Return [x, y] of the center of cell containing provided text 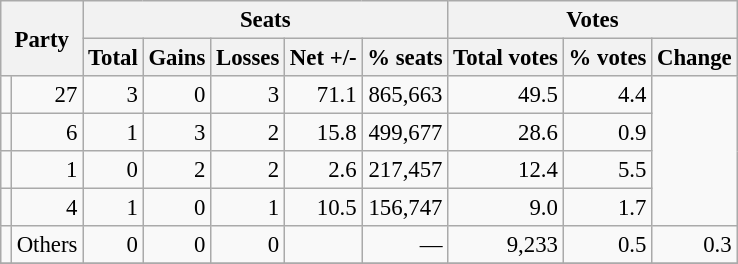
Seats [266, 20]
Losses [248, 58]
156,747 [405, 208]
71.1 [324, 95]
0.9 [607, 133]
12.4 [506, 170]
0.3 [694, 245]
0.5 [607, 245]
Votes [592, 20]
28.6 [506, 133]
Total [113, 58]
Gains [177, 58]
10.5 [324, 208]
4.4 [607, 95]
49.5 [506, 95]
1.7 [607, 208]
— [405, 245]
% seats [405, 58]
499,677 [405, 133]
% votes [607, 58]
Total votes [506, 58]
217,457 [405, 170]
4 [46, 208]
27 [46, 95]
Others [46, 245]
Party [42, 38]
Net +/- [324, 58]
2.6 [324, 170]
9,233 [506, 245]
6 [46, 133]
Change [694, 58]
865,663 [405, 95]
15.8 [324, 133]
9.0 [506, 208]
5.5 [607, 170]
